From the cell containing the given text, extract its center point as (x, y) coordinate. 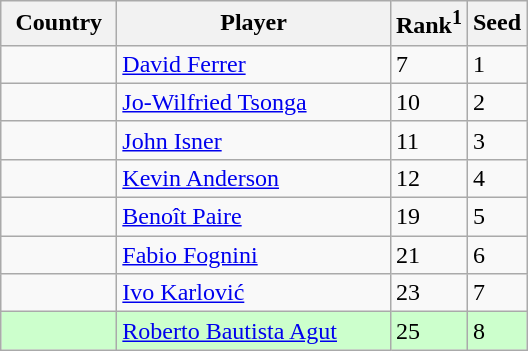
Seed (496, 24)
10 (428, 102)
2 (496, 102)
Kevin Anderson (254, 178)
23 (428, 293)
Ivo Karlović (254, 293)
Rank1 (428, 24)
1 (496, 64)
4 (496, 178)
Fabio Fognini (254, 255)
19 (428, 217)
25 (428, 331)
6 (496, 255)
11 (428, 140)
Player (254, 24)
Benoît Paire (254, 217)
John Isner (254, 140)
Roberto Bautista Agut (254, 331)
David Ferrer (254, 64)
12 (428, 178)
3 (496, 140)
5 (496, 217)
8 (496, 331)
21 (428, 255)
Country (59, 24)
Jo-Wilfried Tsonga (254, 102)
